Capture the cell that displays the provided text and extract its [X, Y] central coordinate. 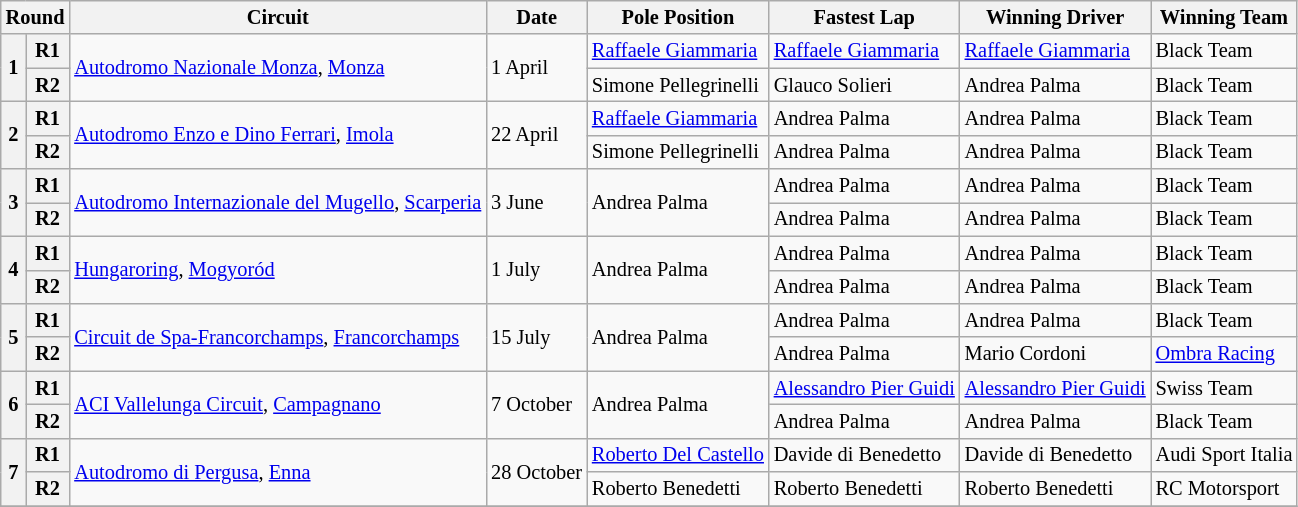
RC Motorsport [1224, 489]
Date [536, 17]
Circuit de Spa-Francorchamps, Francorchamps [278, 336]
Autodromo di Pergusa, Enna [278, 472]
Autodromo Internazionale del Mugello, Scarperia [278, 202]
1 July [536, 270]
Hungaroring, Mogyoród [278, 270]
Swiss Team [1224, 388]
2 [14, 134]
Round [36, 17]
Ombra Racing [1224, 354]
Autodromo Enzo e Dino Ferrari, Imola [278, 134]
7 October [536, 404]
4 [14, 270]
ACI Vallelunga Circuit, Campagnano [278, 404]
Winning Team [1224, 17]
3 [14, 202]
15 July [536, 336]
Pole Position [678, 17]
Fastest Lap [864, 17]
Circuit [278, 17]
22 April [536, 134]
Winning Driver [1056, 17]
Roberto Del Castello [678, 455]
6 [14, 404]
5 [14, 336]
Mario Cordoni [1056, 354]
7 [14, 472]
28 October [536, 472]
Autodromo Nazionale Monza, Monza [278, 68]
Audi Sport Italia [1224, 455]
1 April [536, 68]
1 [14, 68]
Glauco Solieri [864, 85]
3 June [536, 202]
